Extract the [x, y] coordinate from the center of the cell holding the provided text.  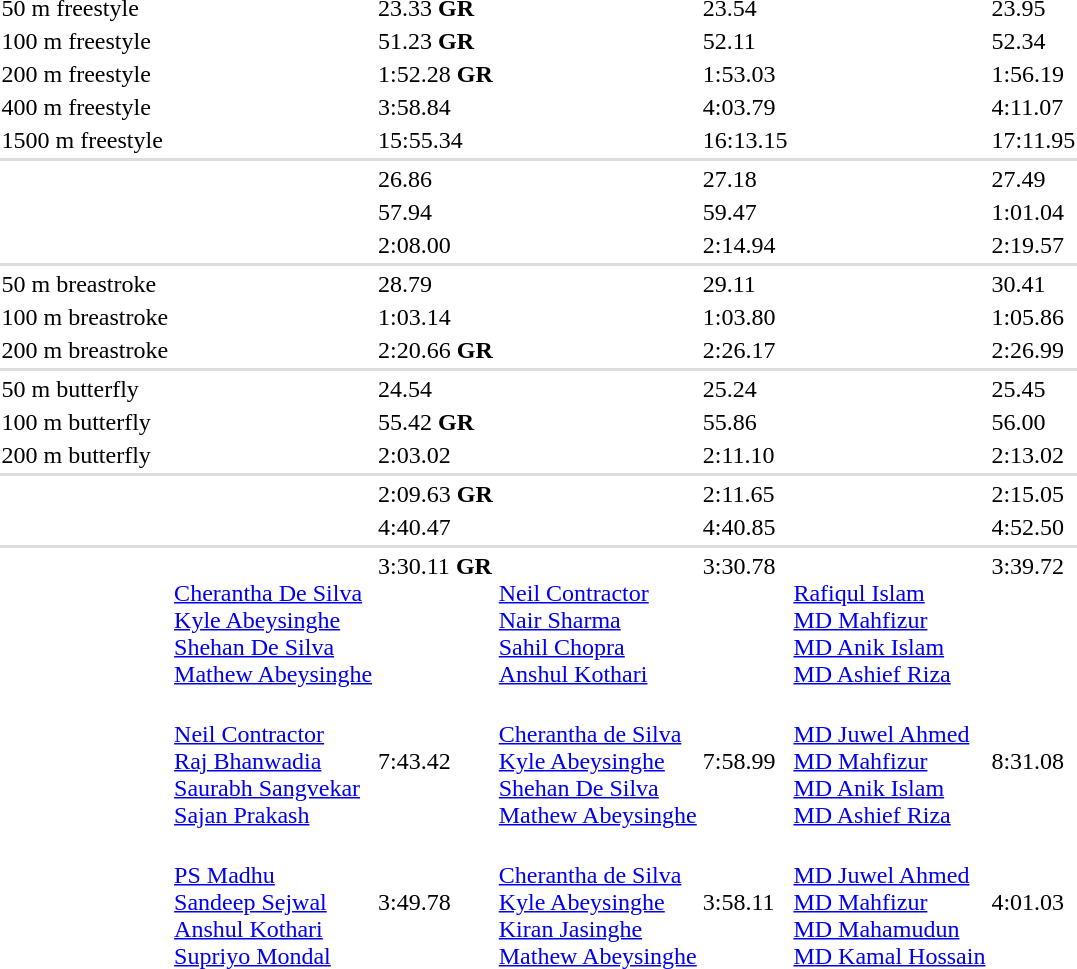
4:11.07 [1034, 107]
1:53.03 [745, 74]
29.11 [745, 284]
4:52.50 [1034, 527]
1500 m freestyle [85, 140]
1:05.86 [1034, 317]
52.34 [1034, 41]
Cherantha de Silva Kyle Abeysinghe Shehan De Silva Mathew Abeysinghe [598, 761]
25.24 [745, 389]
4:40.47 [436, 527]
2:11.10 [745, 455]
200 m breastroke [85, 350]
Neil ContractorRaj Bhanwadia Saurabh Sangvekar Sajan Prakash [274, 761]
30.41 [1034, 284]
2:13.02 [1034, 455]
3:58.84 [436, 107]
52.11 [745, 41]
7:43.42 [436, 761]
100 m butterfly [85, 422]
Neil Contractor Nair Sharma Sahil Chopra Anshul Kothari [598, 620]
3:30.78 [745, 620]
51.23 GR [436, 41]
27.49 [1034, 179]
26.86 [436, 179]
16:13.15 [745, 140]
3:30.11 GR [436, 620]
Rafiqul Islam MD MahfizurMD Anik IslamMD Ashief Riza [890, 620]
200 m butterfly [85, 455]
56.00 [1034, 422]
Cherantha De Silva Kyle Abeysinghe Shehan De Silva Mathew Abeysinghe [274, 620]
MD Juwel Ahmed MD MahfizurMD Anik IslamMD Ashief Riza [890, 761]
100 m freestyle [85, 41]
2:19.57 [1034, 245]
4:03.79 [745, 107]
400 m freestyle [85, 107]
100 m breastroke [85, 317]
55.42 GR [436, 422]
24.54 [436, 389]
50 m butterfly [85, 389]
2:14.94 [745, 245]
1:52.28 GR [436, 74]
50 m breastroke [85, 284]
27.18 [745, 179]
2:26.17 [745, 350]
17:11.95 [1034, 140]
25.45 [1034, 389]
2:03.02 [436, 455]
1:01.04 [1034, 212]
28.79 [436, 284]
2:11.65 [745, 494]
15:55.34 [436, 140]
2:15.05 [1034, 494]
1:03.80 [745, 317]
8:31.08 [1034, 761]
2:20.66 GR [436, 350]
57.94 [436, 212]
2:09.63 GR [436, 494]
59.47 [745, 212]
55.86 [745, 422]
200 m freestyle [85, 74]
1:03.14 [436, 317]
3:39.72 [1034, 620]
1:56.19 [1034, 74]
4:40.85 [745, 527]
7:58.99 [745, 761]
2:08.00 [436, 245]
2:26.99 [1034, 350]
